Return [X, Y] of the center of cell containing provided text 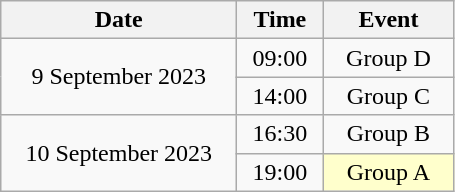
Group A [388, 172]
Group B [388, 134]
Group D [388, 58]
9 September 2023 [119, 77]
Time [280, 20]
14:00 [280, 96]
16:30 [280, 134]
09:00 [280, 58]
19:00 [280, 172]
10 September 2023 [119, 153]
Date [119, 20]
Group C [388, 96]
Event [388, 20]
